Output the [X, Y] coordinate of the center of the cell containing the given text.  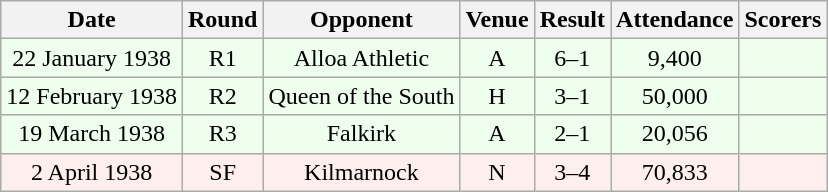
R2 [222, 96]
3–4 [572, 172]
6–1 [572, 58]
70,833 [675, 172]
H [497, 96]
3–1 [572, 96]
9,400 [675, 58]
Result [572, 20]
R3 [222, 134]
19 March 1938 [92, 134]
12 February 1938 [92, 96]
2 April 1938 [92, 172]
Queen of the South [362, 96]
SF [222, 172]
Round [222, 20]
50,000 [675, 96]
Alloa Athletic [362, 58]
Opponent [362, 20]
Attendance [675, 20]
N [497, 172]
Falkirk [362, 134]
22 January 1938 [92, 58]
R1 [222, 58]
Kilmarnock [362, 172]
Scorers [783, 20]
Date [92, 20]
2–1 [572, 134]
Venue [497, 20]
20,056 [675, 134]
